Extract the [x, y] coordinate from the center of the cell holding the provided text.  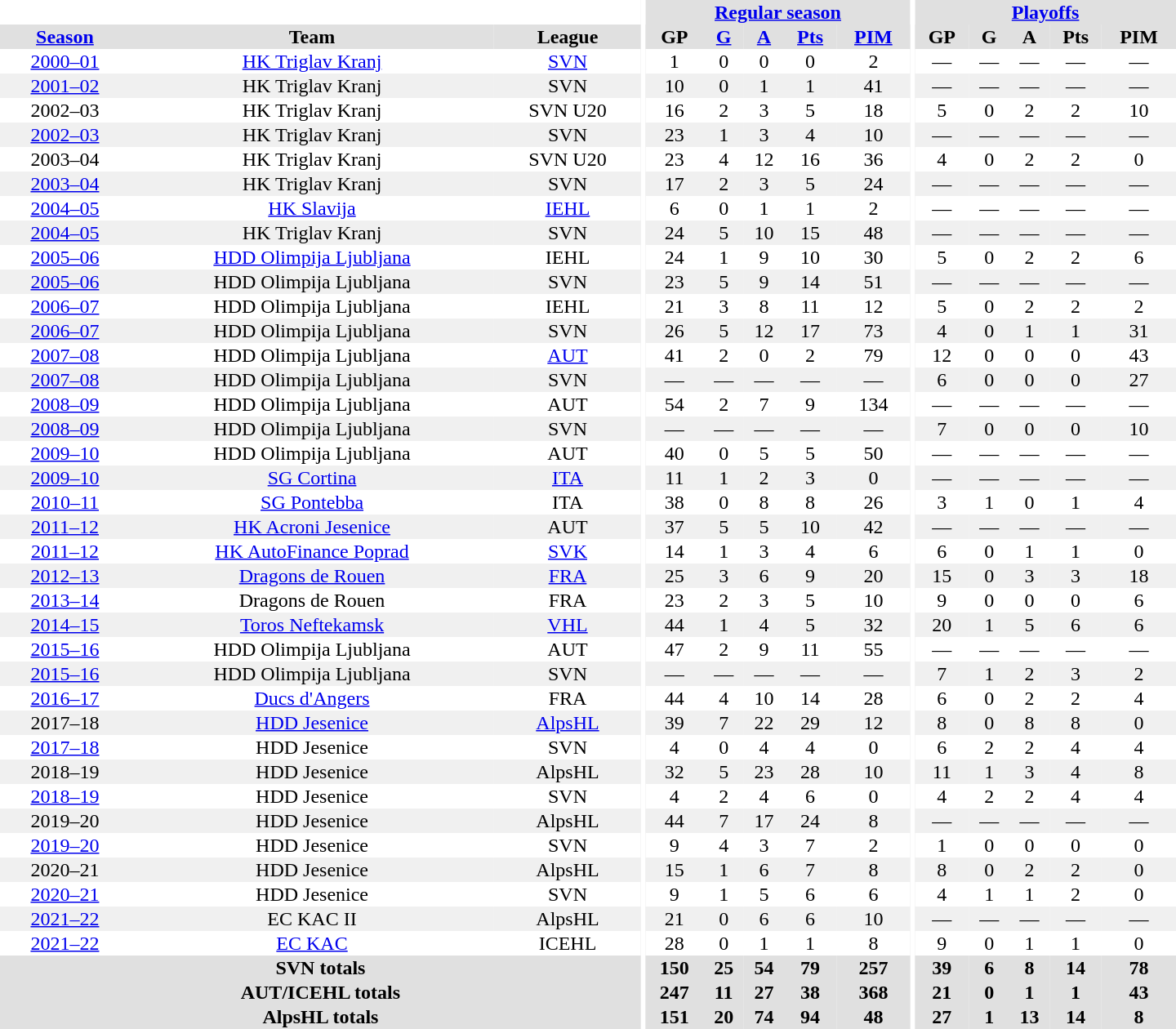
HK Slavija [312, 208]
2014–15 [65, 625]
51 [874, 282]
55 [874, 649]
AlpsHL totals [320, 1017]
2000–01 [65, 61]
29 [810, 723]
47 [675, 649]
Season [65, 37]
78 [1138, 968]
134 [874, 404]
247 [675, 992]
SVK [568, 551]
94 [810, 1017]
22 [764, 723]
30 [874, 257]
13 [1029, 1017]
2016–17 [65, 698]
EC KAC [312, 943]
HK Acroni Jesenice [312, 527]
Regular season [777, 12]
36 [874, 159]
SG Cortina [312, 478]
40 [675, 453]
368 [874, 992]
ICEHL [568, 943]
AUT/ICEHL totals [320, 992]
2001–02 [65, 86]
42 [874, 527]
151 [675, 1017]
74 [764, 1017]
2012–13 [65, 576]
37 [675, 527]
31 [1138, 331]
HK AutoFinance Poprad [312, 551]
SG Pontebba [312, 502]
257 [874, 968]
50 [874, 453]
VHL [568, 625]
2010–11 [65, 502]
150 [675, 968]
Toros Neftekamsk [312, 625]
73 [874, 331]
League [568, 37]
EC KAC II [312, 919]
Team [312, 37]
2013–14 [65, 600]
Playoffs [1045, 12]
SVN totals [320, 968]
Ducs d'Angers [312, 698]
